For the text-containing cell, return its midpoint in (x, y) coordinate format. 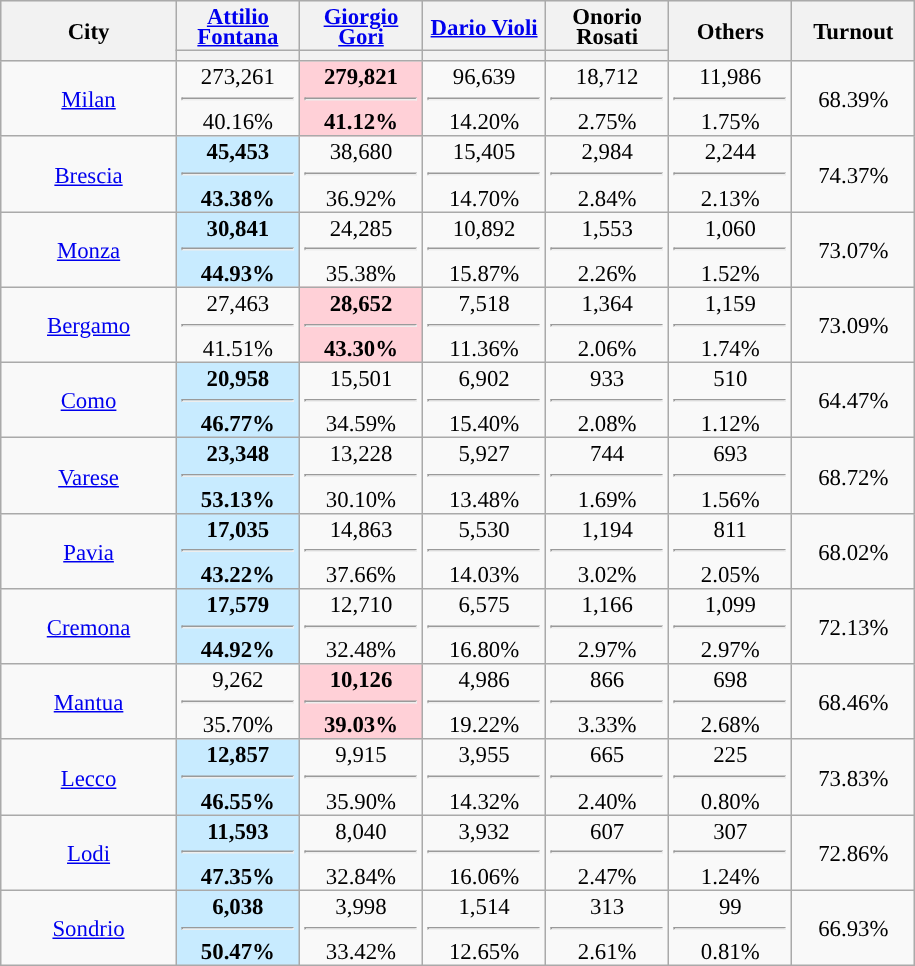
Lodi (89, 852)
72.86% (854, 852)
5,927 13.48% (484, 476)
Monza (89, 250)
279,821 41.12% (360, 98)
744 1.69% (608, 476)
6,902 15.40% (484, 400)
9,915 35.90% (360, 778)
9,262 35.70% (238, 702)
28,652 43.30% (360, 324)
225 0.80% (730, 778)
27,463 41.51% (238, 324)
68.39% (854, 98)
Giorgio Gori (360, 26)
1,553 2.26% (608, 250)
Varese (89, 476)
17,035 43.22% (238, 550)
7,518 11.36% (484, 324)
City (89, 31)
38,680 36.92% (360, 174)
45,453 43.38% (238, 174)
3,955 14.32% (484, 778)
2,244 2.13% (730, 174)
11,593 47.35% (238, 852)
693 1.56% (730, 476)
665 2.40% (608, 778)
Milan (89, 98)
20,958 46.77% (238, 400)
1,060 1.52% (730, 250)
73.09% (854, 324)
313 2.61% (608, 928)
99 0.81% (730, 928)
Turnout (854, 31)
607 2.47% (608, 852)
68.46% (854, 702)
14,863 37.66% (360, 550)
1,364 2.06% (608, 324)
Brescia (89, 174)
30,841 44.93% (238, 250)
73.07% (854, 250)
Pavia (89, 550)
Dario Violi (484, 26)
273,261 40.16% (238, 98)
18,712 2.75% (608, 98)
2,984 2.84% (608, 174)
Bergamo (89, 324)
72.13% (854, 626)
Mantua (89, 702)
1,099 2.97% (730, 626)
96,639 14.20% (484, 98)
Lecco (89, 778)
15,405 14.70% (484, 174)
11,986 1.75% (730, 98)
1,514 12.65% (484, 928)
Onorio Rosati (608, 26)
933 2.08% (608, 400)
866 3.33% (608, 702)
6,038 50.47% (238, 928)
1,159 1.74% (730, 324)
17,579 44.92% (238, 626)
66.93% (854, 928)
6,575 16.80% (484, 626)
4,986 19.22% (484, 702)
Others (730, 31)
Sondrio (89, 928)
13,228 30.10% (360, 476)
15,501 34.59% (360, 400)
698 2.68% (730, 702)
12,857 46.55% (238, 778)
510 1.12% (730, 400)
68.72% (854, 476)
10,892 15.87% (484, 250)
307 1.24% (730, 852)
Como (89, 400)
64.47% (854, 400)
1,194 3.02% (608, 550)
12,710 32.48% (360, 626)
74.37% (854, 174)
73.83% (854, 778)
23,348 53.13% (238, 476)
5,530 14.03% (484, 550)
24,285 35.38% (360, 250)
Cremona (89, 626)
3,998 33.42% (360, 928)
68.02% (854, 550)
10,126 39.03% (360, 702)
3,932 16.06% (484, 852)
8,040 32.84% (360, 852)
1,166 2.97% (608, 626)
811 2.05% (730, 550)
Attilio Fontana (238, 26)
